Find where the given text appears and provide that cell's center as [X, Y] coordinate. 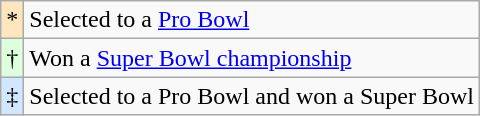
Won a Super Bowl championship [252, 58]
Selected to a Pro Bowl [252, 20]
Selected to a Pro Bowl and won a Super Bowl [252, 96]
† [12, 58]
‡ [12, 96]
* [12, 20]
